Return the (X, Y) coordinate for the center point of the cell that contains the specified text.  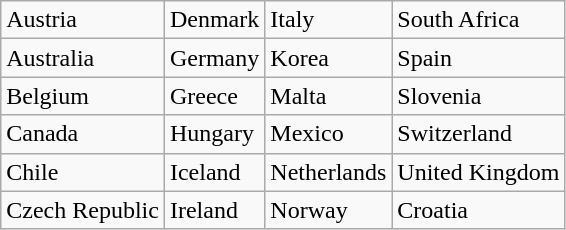
Australia (83, 58)
Malta (328, 96)
Germany (214, 58)
Croatia (478, 210)
Iceland (214, 172)
Greece (214, 96)
South Africa (478, 20)
Spain (478, 58)
Belgium (83, 96)
Ireland (214, 210)
Slovenia (478, 96)
Switzerland (478, 134)
Italy (328, 20)
United Kingdom (478, 172)
Netherlands (328, 172)
Norway (328, 210)
Czech Republic (83, 210)
Korea (328, 58)
Denmark (214, 20)
Hungary (214, 134)
Canada (83, 134)
Austria (83, 20)
Chile (83, 172)
Mexico (328, 134)
